Locate the cell with the specified text and output its (X, Y) center coordinate. 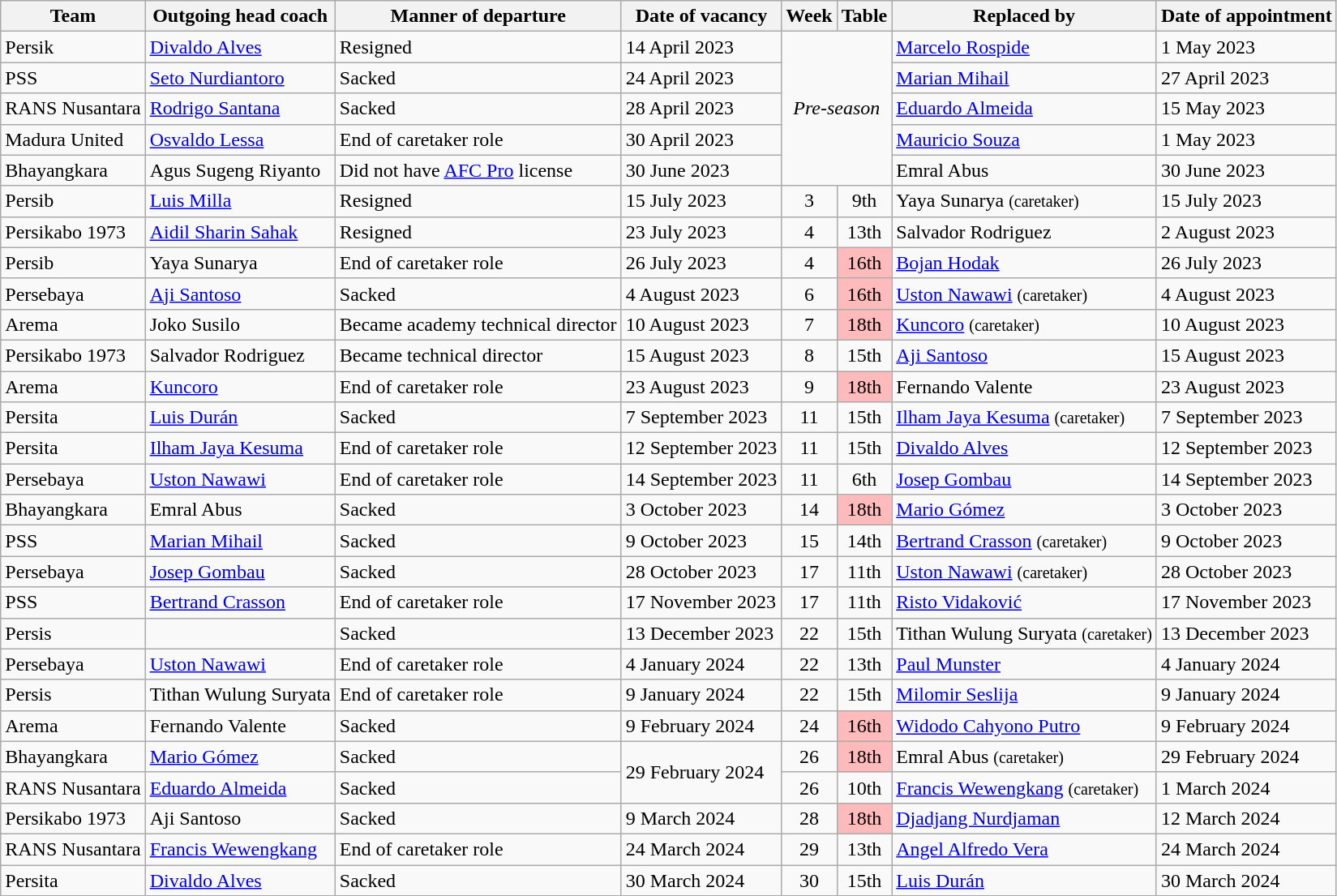
Madura United (73, 139)
30 (809, 880)
Tithan Wulung Suryata (240, 695)
Manner of departure (478, 16)
Rodrigo Santana (240, 109)
29 (809, 849)
Mauricio Souza (1025, 139)
Table (864, 16)
Week (809, 16)
7 (809, 324)
Paul Munster (1025, 664)
1 March 2024 (1246, 787)
8 (809, 355)
Aidil Sharin Sahak (240, 232)
30 April 2023 (701, 139)
6 (809, 294)
Kuncoro (240, 387)
Angel Alfredo Vera (1025, 849)
9 March 2024 (701, 818)
Marcelo Rospide (1025, 47)
28 (809, 818)
Kuncoro (caretaker) (1025, 324)
24 April 2023 (701, 78)
Bojan Hodak (1025, 263)
Date of vacancy (701, 16)
Djadjang Nurdjaman (1025, 818)
Agus Sugeng Riyanto (240, 170)
Persik (73, 47)
Did not have AFC Pro license (478, 170)
Became academy technical director (478, 324)
Tithan Wulung Suryata (caretaker) (1025, 633)
6th (864, 479)
Risto Vidaković (1025, 602)
Ilham Jaya Kesuma (240, 448)
Became technical director (478, 355)
Luis Milla (240, 201)
Yaya Sunarya (caretaker) (1025, 201)
Milomir Seslija (1025, 695)
Bertrand Crasson (240, 602)
15 (809, 541)
3 (809, 201)
9 (809, 387)
Francis Wewengkang (caretaker) (1025, 787)
Joko Susilo (240, 324)
Replaced by (1025, 16)
Francis Wewengkang (240, 849)
Team (73, 16)
12 March 2024 (1246, 818)
28 April 2023 (701, 109)
14th (864, 541)
Yaya Sunarya (240, 263)
Widodo Cahyono Putro (1025, 726)
Date of appointment (1246, 16)
27 April 2023 (1246, 78)
10th (864, 787)
2 August 2023 (1246, 232)
24 (809, 726)
23 July 2023 (701, 232)
14 April 2023 (701, 47)
Bertrand Crasson (caretaker) (1025, 541)
Osvaldo Lessa (240, 139)
14 (809, 510)
Emral Abus (caretaker) (1025, 757)
Seto Nurdiantoro (240, 78)
15 May 2023 (1246, 109)
9th (864, 201)
Pre-season (837, 109)
Ilham Jaya Kesuma (caretaker) (1025, 418)
Outgoing head coach (240, 16)
